Identify which cell holds the provided text, then report its [x, y] central coordinate. 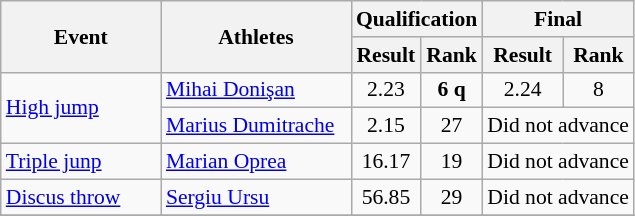
Triple junp [81, 162]
6 q [452, 90]
8 [598, 90]
Qualification [416, 19]
29 [452, 197]
High jump [81, 108]
Final [558, 19]
27 [452, 126]
2.15 [386, 126]
2.24 [522, 90]
Athletes [256, 36]
Mihai Donişan [256, 90]
Marian Oprea [256, 162]
16.17 [386, 162]
Marius Dumitrache [256, 126]
Sergiu Ursu [256, 197]
Event [81, 36]
56.85 [386, 197]
19 [452, 162]
2.23 [386, 90]
Discus throw [81, 197]
